For the text-containing cell, return its midpoint in [x, y] coordinate format. 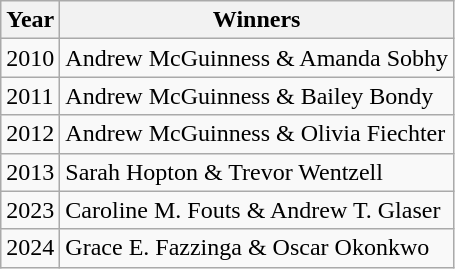
2010 [30, 58]
2023 [30, 210]
Caroline M. Fouts & Andrew T. Glaser [257, 210]
Grace E. Fazzinga & Oscar Okonkwo [257, 248]
2024 [30, 248]
2013 [30, 172]
2012 [30, 134]
Andrew McGuinness & Bailey Bondy [257, 96]
Andrew McGuinness & Olivia Fiechter [257, 134]
Andrew McGuinness & Amanda Sobhy [257, 58]
Winners [257, 20]
Year [30, 20]
Sarah Hopton & Trevor Wentzell [257, 172]
2011 [30, 96]
